Detect which cell encompasses the target text, then output its [x, y] center coordinate. 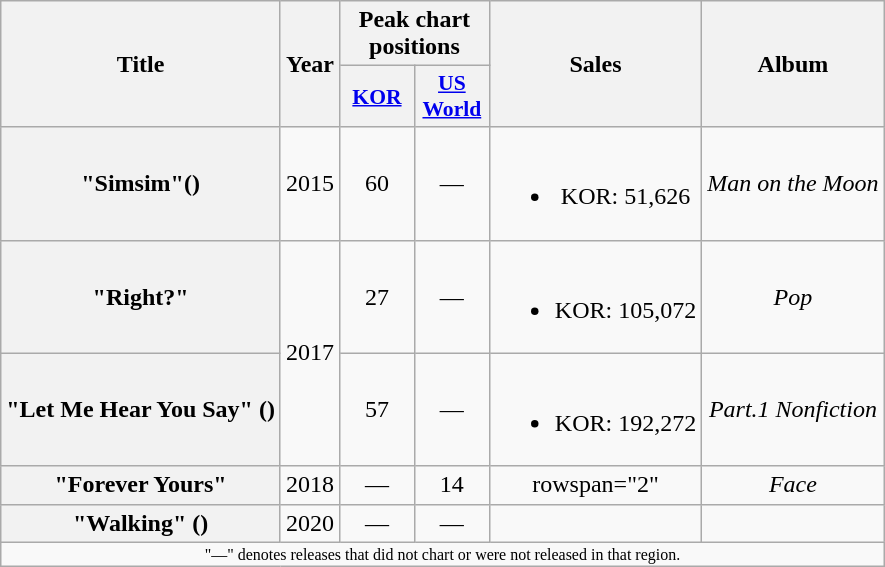
Peak chart positions [414, 34]
KOR: 105,072 [595, 296]
rowspan="2" [595, 485]
14 [452, 485]
"Right?" [141, 296]
"Forever Yours" [141, 485]
Album [793, 64]
Man on the Moon [793, 184]
KOR [376, 96]
60 [376, 184]
Pop [793, 296]
USWorld [452, 96]
"—" denotes releases that did not chart or were not released in that region. [442, 554]
2015 [310, 184]
2020 [310, 523]
Title [141, 64]
Year [310, 64]
"Let Me Hear You Say" () [141, 410]
2018 [310, 485]
Face [793, 485]
KOR: 192,272 [595, 410]
Part.1 Nonfiction [793, 410]
"Simsim"() [141, 184]
Sales [595, 64]
KOR: 51,626 [595, 184]
2017 [310, 353]
"Walking" () [141, 523]
27 [376, 296]
57 [376, 410]
